Return the (x, y) coordinate for the center point of the cell that contains the specified text.  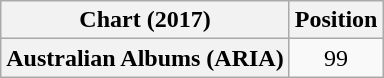
Position (336, 20)
Chart (2017) (145, 20)
99 (336, 58)
Australian Albums (ARIA) (145, 58)
